Extract the [X, Y] coordinate from the center of the cell holding the provided text.  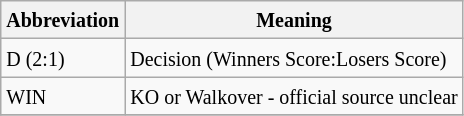
Abbreviation [63, 20]
D (2:1) [63, 58]
KO or Walkover - official source unclear [294, 96]
Decision (Winners Score:Losers Score) [294, 58]
Meaning [294, 20]
WIN [63, 96]
